Output the [x, y] coordinate of the center of the cell containing the given text.  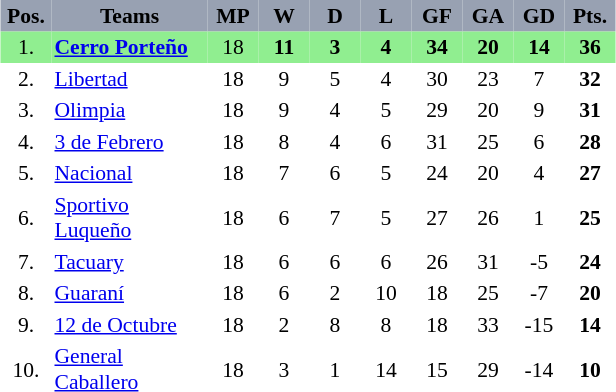
-15 [540, 325]
3 de Febrero [130, 142]
2. [26, 79]
32 [590, 79]
34 [438, 48]
30 [438, 79]
6. [26, 218]
3 [336, 48]
28 [590, 142]
Guaraní [130, 294]
29 [438, 111]
1 [540, 218]
GF [438, 16]
GA [488, 16]
MP [234, 16]
Pts. [590, 16]
Pos. [26, 16]
1. [26, 48]
Libertad [130, 79]
10 [386, 294]
5. [26, 174]
33 [488, 325]
12 de Octubre [130, 325]
Teams [130, 16]
D [336, 16]
7. [26, 262]
3. [26, 111]
9. [26, 325]
Sportivo Luqueño [130, 218]
W [284, 16]
36 [590, 48]
Olimpia [130, 111]
4. [26, 142]
8. [26, 294]
Cerro Porteño [130, 48]
23 [488, 79]
Nacional [130, 174]
GD [540, 16]
-7 [540, 294]
L [386, 16]
Tacuary [130, 262]
11 [284, 48]
-5 [540, 262]
